Extract the [X, Y] coordinate from the center of the cell holding the provided text.  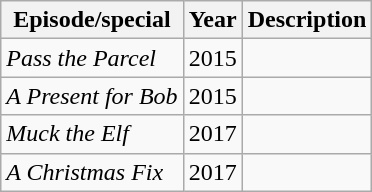
A Christmas Fix [92, 172]
A Present for Bob [92, 96]
Description [307, 20]
Episode/special [92, 20]
Pass the Parcel [92, 58]
Muck the Elf [92, 134]
Year [212, 20]
